Return (X, Y) of the center of cell containing provided text 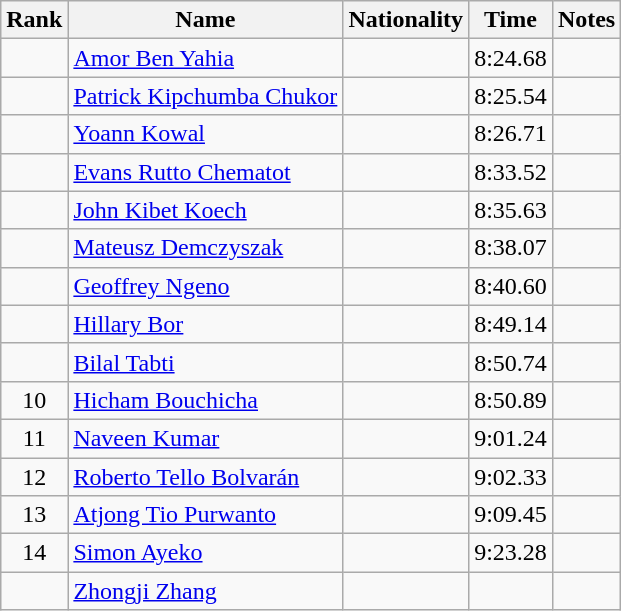
Nationality (406, 20)
Hillary Bor (206, 324)
Simon Ayeko (206, 553)
Zhongji Zhang (206, 591)
9:02.33 (511, 477)
8:25.54 (511, 96)
John Kibet Koech (206, 210)
Bilal Tabti (206, 362)
8:33.52 (511, 172)
Evans Rutto Chematot (206, 172)
8:38.07 (511, 248)
Rank (34, 20)
Patrick Kipchumba Chukor (206, 96)
9:23.28 (511, 553)
8:35.63 (511, 210)
Atjong Tio Purwanto (206, 515)
9:01.24 (511, 438)
9:09.45 (511, 515)
Time (511, 20)
Roberto Tello Bolvarán (206, 477)
Naveen Kumar (206, 438)
Yoann Kowal (206, 134)
14 (34, 553)
8:24.68 (511, 58)
8:50.74 (511, 362)
13 (34, 515)
Notes (586, 20)
Hicham Bouchicha (206, 400)
Amor Ben Yahia (206, 58)
12 (34, 477)
8:40.60 (511, 286)
Name (206, 20)
8:49.14 (511, 324)
Geoffrey Ngeno (206, 286)
Mateusz Demczyszak (206, 248)
10 (34, 400)
11 (34, 438)
8:26.71 (511, 134)
8:50.89 (511, 400)
